Locate the cell with the specified text and output its [X, Y] center coordinate. 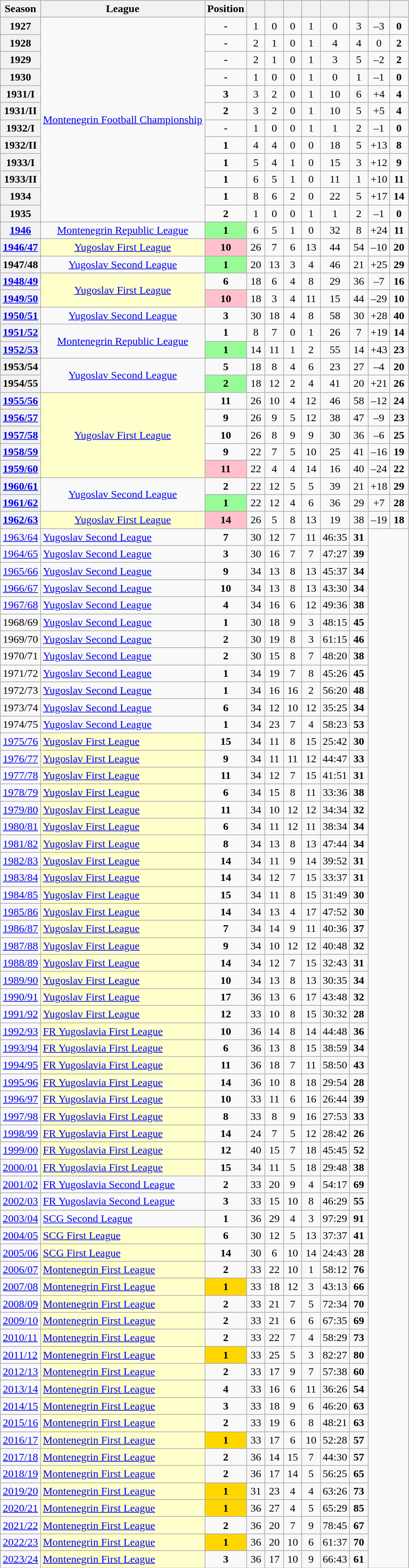
1999/00 [21, 1150]
1980/81 [21, 827]
1967/68 [21, 605]
48 [359, 690]
38:34 [335, 827]
66 [359, 1286]
1931/I [21, 94]
45:26 [335, 673]
1946/47 [21, 248]
Montenegrin Football Championship [123, 120]
2017/18 [21, 1457]
1965/66 [21, 571]
1956/57 [21, 418]
57:38 [335, 1372]
+17 [379, 196]
52 [359, 1150]
85 [359, 1508]
2005/06 [21, 1252]
46:20 [335, 1406]
58:29 [335, 1338]
1975/76 [21, 741]
45:37 [335, 571]
91 [359, 1218]
2000/01 [21, 1167]
–16 [379, 452]
1973/74 [21, 707]
2012/13 [21, 1372]
1953/54 [21, 367]
39:52 [335, 861]
26:44 [335, 1099]
35:25 [335, 707]
82:27 [335, 1355]
1928 [21, 43]
1931/II [21, 111]
1981/82 [21, 844]
1979/80 [21, 810]
48:15 [335, 622]
+5 [379, 111]
61:37 [335, 1542]
1988/89 [21, 963]
1932/I [21, 128]
46:29 [335, 1201]
1998/99 [21, 1133]
1966/67 [21, 588]
–6 [379, 435]
1986/87 [21, 929]
2019/20 [21, 1491]
1950/51 [21, 316]
29:54 [335, 1082]
1947/48 [21, 265]
2016/17 [21, 1440]
+19 [379, 333]
1982/83 [21, 861]
1963/64 [21, 537]
–19 [379, 520]
36:26 [335, 1389]
1987/88 [21, 946]
SCG Second League [123, 1218]
46:35 [335, 537]
1951/52 [21, 333]
–9 [379, 418]
44:47 [335, 759]
65:29 [335, 1508]
41:51 [335, 776]
1934 [21, 196]
1983/84 [21, 878]
43:13 [335, 1286]
+13 [379, 145]
53 [359, 724]
+7 [379, 503]
2010/11 [21, 1338]
43:30 [335, 588]
37 [359, 929]
58:23 [335, 724]
1964/65 [21, 554]
2008/09 [21, 1304]
–24 [379, 469]
1994/95 [21, 1065]
47 [359, 418]
78:45 [335, 1525]
–29 [379, 299]
2014/15 [21, 1406]
34:34 [335, 810]
37:37 [335, 1235]
1962/63 [21, 520]
1932/II [21, 145]
1960/61 [21, 486]
1959/60 [21, 469]
80 [359, 1355]
–4 [379, 367]
72:34 [335, 1304]
1969/70 [21, 639]
61:15 [335, 639]
2015/16 [21, 1423]
1952/53 [21, 350]
43 [359, 1065]
–12 [379, 401]
2022/23 [21, 1542]
1985/86 [21, 912]
1992/93 [21, 1031]
48:20 [335, 656]
1995/96 [21, 1082]
1991/92 [21, 1014]
League [123, 9]
60 [359, 1372]
61 [359, 1559]
40:48 [335, 946]
1976/77 [21, 759]
33:37 [335, 878]
1996/97 [21, 1099]
1930 [21, 77]
+12 [379, 162]
1961/62 [21, 503]
1970/71 [21, 656]
1954/55 [21, 384]
24:43 [335, 1252]
Season [21, 9]
67:35 [335, 1321]
63:26 [335, 1491]
1957/58 [21, 435]
58:50 [335, 1065]
49:36 [335, 605]
1971/72 [21, 673]
1933/I [21, 162]
44:48 [335, 1031]
52:28 [335, 1440]
2007/08 [21, 1286]
47:52 [335, 912]
1955/56 [21, 401]
27:53 [335, 1116]
+10 [379, 179]
1946 [21, 231]
+43 [379, 350]
2023/24 [21, 1559]
2001/02 [21, 1184]
67 [359, 1525]
2018/19 [21, 1474]
Position [226, 9]
43:48 [335, 997]
25:42 [335, 741]
58:12 [335, 1269]
1977/78 [21, 776]
1927 [21, 26]
1949/50 [21, 299]
2006/07 [21, 1269]
2011/12 [21, 1355]
2020/21 [21, 1508]
+24 [379, 231]
2002/03 [21, 1201]
47:44 [335, 844]
+18 [379, 486]
2003/04 [21, 1218]
1990/91 [21, 997]
–10 [379, 248]
45:45 [335, 1150]
40:36 [335, 929]
65 [359, 1474]
28:42 [335, 1133]
56:20 [335, 690]
2013/14 [21, 1389]
66:43 [335, 1559]
38:59 [335, 1048]
97:29 [335, 1218]
30:32 [335, 1014]
47:27 [335, 554]
2004/05 [21, 1235]
30:35 [335, 980]
1984/85 [21, 895]
1993/94 [21, 1048]
48:21 [335, 1423]
1997/98 [21, 1116]
+4 [379, 94]
+25 [379, 265]
76 [359, 1269]
–3 [379, 26]
31:49 [335, 895]
–7 [379, 282]
+28 [379, 316]
1989/90 [21, 980]
2021/22 [21, 1525]
54:17 [335, 1184]
1974/75 [21, 724]
33:36 [335, 793]
1929 [21, 60]
1972/73 [21, 690]
56:25 [335, 1474]
1935 [21, 214]
32:43 [335, 963]
1948/49 [21, 282]
1968/69 [21, 622]
–2 [379, 60]
1958/59 [21, 452]
+21 [379, 384]
2009/10 [21, 1321]
44:30 [335, 1457]
1978/79 [21, 793]
1933/II [21, 179]
29:48 [335, 1167]
